Return (x, y) of the center of cell containing provided text 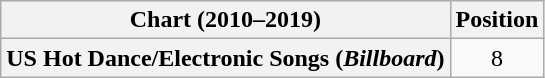
Position (497, 20)
Chart (2010–2019) (226, 20)
US Hot Dance/Electronic Songs (Billboard) (226, 58)
8 (497, 58)
